Extract the (X, Y) coordinate from the center of the cell holding the provided text.  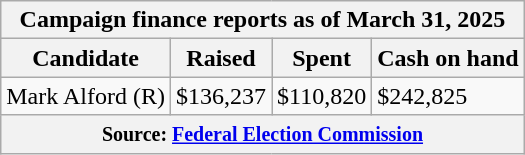
Campaign finance reports as of March 31, 2025 (262, 20)
$110,820 (322, 96)
$136,237 (220, 96)
$242,825 (448, 96)
Mark Alford (R) (86, 96)
Candidate (86, 58)
Spent (322, 58)
Source: Federal Election Commission (262, 134)
Cash on hand (448, 58)
Raised (220, 58)
